Scan for the cell matching the given text and deliver its [X, Y] coordinate at center. 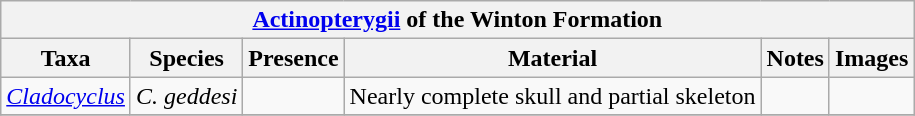
Notes [795, 58]
Nearly complete skull and partial skeleton [552, 96]
Presence [294, 58]
Cladocyclus [66, 96]
Images [871, 58]
Taxa [66, 58]
Material [552, 58]
C. geddesi [186, 96]
Actinopterygii of the Winton Formation [458, 20]
Species [186, 58]
